Return (x, y) of the center of cell containing provided text 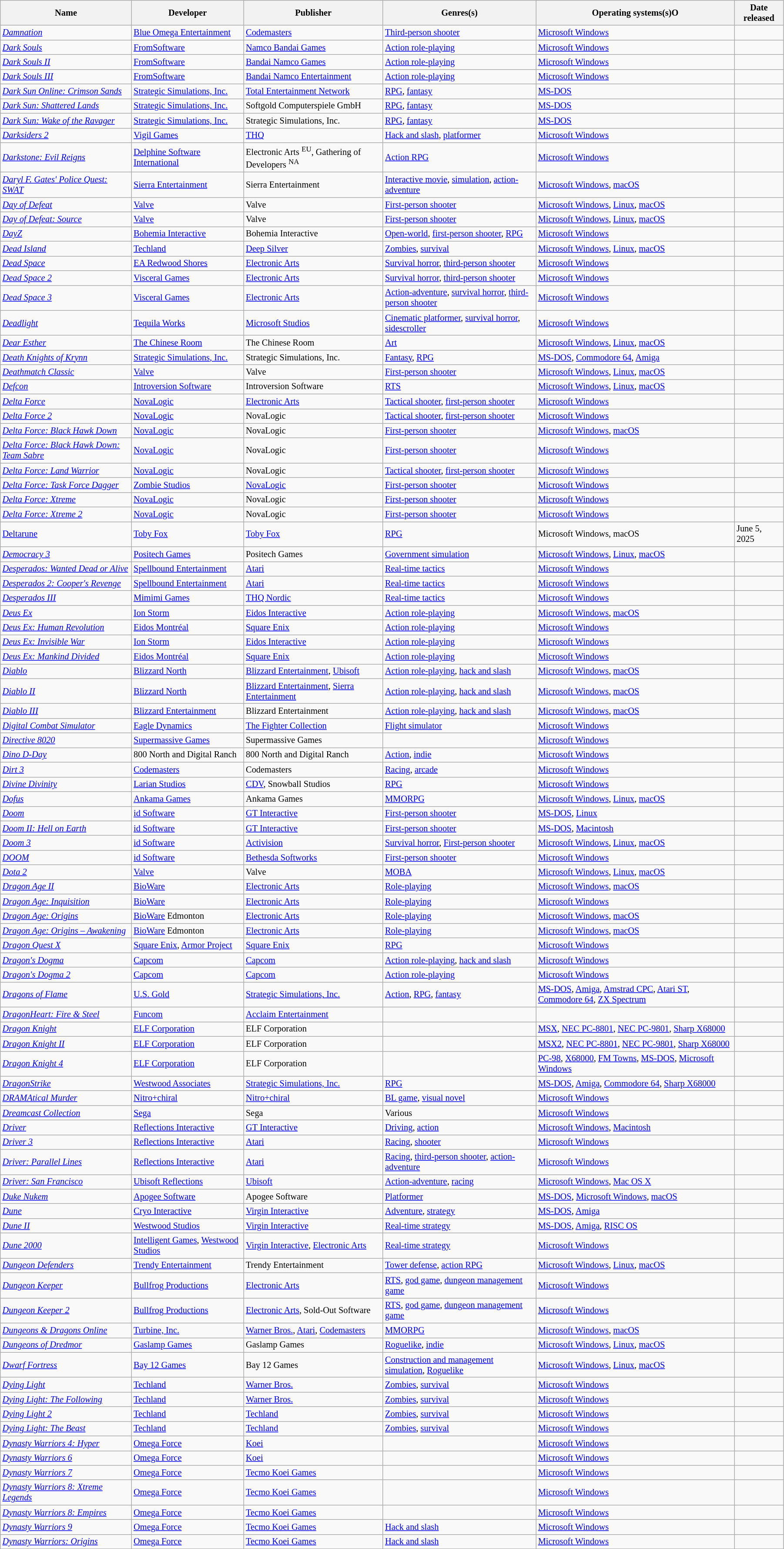
Vigil Games (188, 135)
Platformer (459, 1196)
Third-person shooter (459, 33)
Blue Omega Entertainment (188, 33)
Driver (66, 1127)
BL game, visual novel (459, 1098)
Digital Combat Simulator (66, 726)
THQ Nordic (313, 598)
The Fighter Collection (313, 726)
Tower defense, action RPG (459, 1265)
Various (459, 1113)
Interactive movie, simulation, action-adventure (459, 185)
Dungeon Keeper (66, 1285)
Dying Light: The Beast (66, 1428)
Dragon Quest X (66, 945)
Acclaim Entertainment (313, 1015)
MS-DOS, Amiga, RISC OS (635, 1226)
THQ (313, 135)
Funcom (188, 1015)
Name (66, 13)
Roguelike, indie (459, 1345)
Dead Island (66, 249)
Dirt 3 (66, 769)
Dark Souls II (66, 62)
DOOM (66, 857)
Delta Force 2 (66, 416)
June 5, 2025 (759, 534)
Bandai Namco Games (313, 62)
Divine Divinity (66, 784)
MOBA (459, 872)
Day of Defeat: Source (66, 219)
Warner Bros., Atari, Codemasters (313, 1330)
Driver: Parallel Lines (66, 1162)
Diablo III (66, 711)
Defcon (66, 386)
Dune 2000 (66, 1246)
Deep Silver (313, 249)
Total Entertainment Network (313, 91)
Delta Force: Task Force Dagger (66, 485)
CDV, Snowball Studios (313, 784)
Government simulation (459, 554)
Racing, arcade (459, 769)
Duke Nukem (66, 1196)
EA Redwood Shores (188, 263)
Microsoft Windows, Macintosh (635, 1127)
Dying Light (66, 1384)
Darksiders 2 (66, 135)
Electronic Arts EU, Gathering of Developers NA (313, 157)
U.S. Gold (188, 995)
DragonStrike (66, 1083)
Dota 2 (66, 872)
MSX2, NEC PC-8801, NEC PC-9801, Sharp X68000 (635, 1044)
MS-DOS, Commodore 64, Amiga (635, 357)
MS-DOS, Amiga (635, 1211)
Hack and slash, platformer (459, 135)
Ubisoft Reflections (188, 1182)
Turbine, Inc. (188, 1330)
Dynasty Warriors 6 (66, 1458)
Zombie Studios (188, 485)
Dark Sun Online: Crimson Sands (66, 91)
Delta Force (66, 401)
Publisher (313, 13)
Driving, action (459, 1127)
Virgin Interactive, Electronic Arts (313, 1246)
Activision (313, 843)
DRAMAtical Murder (66, 1098)
MS-DOS, Macintosh (635, 828)
Art (459, 343)
Dragon Age: Inquisition (66, 901)
Day of Defeat (66, 205)
Dungeons & Dragons Online (66, 1330)
Dragon Age: Origins – Awakening (66, 931)
Mimimi Games (188, 598)
Dungeon Keeper 2 (66, 1310)
Dead Space 3 (66, 298)
Dune (66, 1211)
Dynasty Warriors 8: Xtreme Legends (66, 1492)
Diablo (66, 671)
Eagle Dynamics (188, 726)
Blizzard Entertainment, Ubisoft (313, 671)
Deus Ex: Mankind Divided (66, 657)
Dynasty Warriors: Origins (66, 1542)
Action, RPG, fantasy (459, 995)
Dear Esther (66, 343)
Tequila Works (188, 323)
Dynasty Warriors 7 (66, 1472)
Deus Ex: Invisible War (66, 642)
Delta Force: Black Hawk Down: Team Sabre (66, 450)
Microsoft Windows, Mac OS X (635, 1182)
Larian Studios (188, 784)
Deadlight (66, 323)
Racing, shooter (459, 1142)
Blizzard Entertainment, Sierra Entertainment (313, 691)
RTS (459, 386)
Dark Souls III (66, 77)
Death Knights of Krynn (66, 357)
Dragon Knight II (66, 1044)
MS-DOS, Amiga, Amstrad CPC, Atari ST, Commodore 64, ZX Spectrum (635, 995)
MS-DOS, Microsoft Windows, macOS (635, 1196)
Dragon's Dogma (66, 960)
Dino D-Day (66, 755)
Action-adventure, survival horror, third-person shooter (459, 298)
Delta Force: Black Hawk Down (66, 430)
Doom 3 (66, 843)
Deus Ex (66, 613)
Action-adventure, racing (459, 1182)
DragonHeart: Fire & Steel (66, 1015)
Dynasty Warriors 9 (66, 1527)
Construction and management simulation, Roguelike (459, 1365)
Intelligent Games, Westwood Studios (188, 1246)
Delphine Software International (188, 157)
Cinematic platformer, survival horror, sidescroller (459, 323)
Action, indie (459, 755)
Open-world, first-person shooter, RPG (459, 234)
Deus Ex: Human Revolution (66, 627)
Namco Bandai Games (313, 47)
Dragons of Flame (66, 995)
Deathmatch Classic (66, 372)
MSX, NEC PC-8801, NEC PC-9801, Sharp X68000 (635, 1029)
Ubisoft (313, 1182)
Westwood Associates (188, 1083)
Dynasty Warriors 8: Empires (66, 1512)
Dark Sun: Wake of the Ravager (66, 121)
Bandai Namco Entertainment (313, 77)
Operating systems(s)O (635, 13)
Dragon's Dogma 2 (66, 974)
Dark Souls (66, 47)
DayZ (66, 234)
Dreamcast Collection (66, 1113)
Developer (188, 13)
Dune II (66, 1226)
Desperados: Wanted Dead or Alive (66, 569)
Dragon Knight (66, 1029)
Dragon Age: Origins (66, 916)
Bethesda Softworks (313, 857)
Microsoft Studios (313, 323)
Dark Sun: Shattered Lands (66, 106)
Dying Light: The Following (66, 1399)
Dragon Age II (66, 887)
Darkstone: Evil Reigns (66, 157)
Softgold Computerspiele GmbH (313, 106)
Dungeons of Dredmor (66, 1345)
Delta Force: Xtreme 2 (66, 514)
Dead Space (66, 263)
Desperados 2: Cooper's Revenge (66, 583)
Dead Space 2 (66, 278)
Dragon Knight 4 (66, 1064)
Dofus (66, 799)
PC-98, X68000, FM Towns, MS-DOS, Microsoft Windows (635, 1064)
Date released (759, 13)
Directive 8020 (66, 740)
MS-DOS, Amiga, Commodore 64, Sharp X68000 (635, 1083)
Flight simulator (459, 726)
Dynasty Warriors 4: Hyper (66, 1443)
Genres(s) (459, 13)
Adventure, strategy (459, 1211)
Driver: San Francisco (66, 1182)
Dwarf Fortress (66, 1365)
Fantasy, RPG (459, 357)
Desperados III (66, 598)
Doom (66, 813)
Electronic Arts, Sold-Out Software (313, 1310)
Driver 3 (66, 1142)
Action RPG (459, 157)
Daryl F. Gates' Police Quest: SWAT (66, 185)
Westwood Studios (188, 1226)
Dungeon Defenders (66, 1265)
Delta Force: Land Warrior (66, 470)
Democracy 3 (66, 554)
Survival horror, First-person shooter (459, 843)
Dying Light 2 (66, 1414)
Racing, third-person shooter, action-adventure (459, 1162)
MS-DOS, Linux (635, 813)
Cryo Interactive (188, 1211)
Diablo II (66, 691)
Damnation (66, 33)
Square Enix, Armor Project (188, 945)
Doom II: Hell on Earth (66, 828)
Delta Force: Xtreme (66, 500)
Deltarune (66, 534)
